Return [X, Y] of the center of cell containing provided text 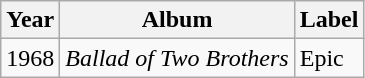
1968 [30, 58]
Label [329, 20]
Ballad of Two Brothers [177, 58]
Album [177, 20]
Epic [329, 58]
Year [30, 20]
